Detect which cell encompasses the target text, then output its [X, Y] center coordinate. 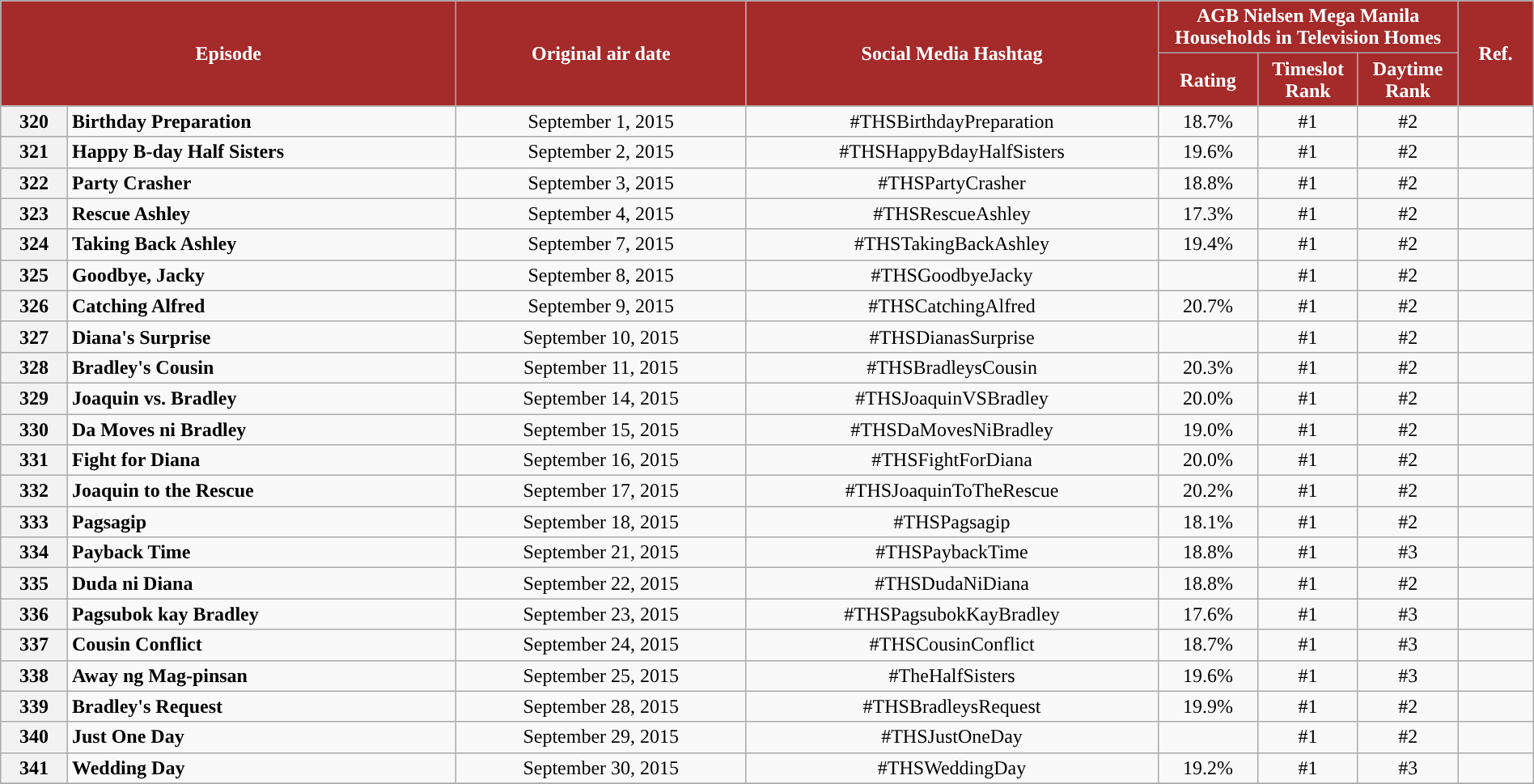
Bradley's Request [261, 706]
#THSJoaquinToTheRescue [951, 491]
19.2% [1208, 768]
Diana's Surprise [261, 337]
Wedding Day [261, 768]
334 [34, 553]
#THSJoaquinVSBradley [951, 398]
#THSCousinConflict [951, 645]
#THSDaMovesNiBradley [951, 430]
Cousin Conflict [261, 645]
336 [34, 614]
September 15, 2015 [601, 430]
#THSBirthdayPreparation [951, 121]
Payback Time [261, 553]
#THSCatchingAlfred [951, 306]
Bradley's Cousin [261, 367]
#THSTakingBackAshley [951, 244]
September 21, 2015 [601, 553]
Away ng Mag-pinsan [261, 676]
#THSPagsagip [951, 522]
330 [34, 430]
341 [34, 768]
20.2% [1208, 491]
Da Moves ni Bradley [261, 430]
328 [34, 367]
#THSDianasSurprise [951, 337]
329 [34, 398]
September 2, 2015 [601, 152]
339 [34, 706]
September 30, 2015 [601, 768]
Daytime Rank [1408, 79]
Rating [1208, 79]
#THSGoodbyeJacky [951, 275]
326 [34, 306]
#THSPartyCrasher [951, 183]
September 28, 2015 [601, 706]
19.4% [1208, 244]
17.3% [1208, 214]
#THSPaybackTime [951, 553]
338 [34, 676]
September 29, 2015 [601, 737]
324 [34, 244]
323 [34, 214]
September 10, 2015 [601, 337]
September 11, 2015 [601, 367]
322 [34, 183]
Joaquin vs. Bradley [261, 398]
Happy B-day Half Sisters [261, 152]
#THSBradleysRequest [951, 706]
Pagsagip [261, 522]
Taking Back Ashley [261, 244]
Duda ni Diana [261, 583]
September 17, 2015 [601, 491]
#THSFightForDiana [951, 460]
Fight for Diana [261, 460]
Joaquin to the Rescue [261, 491]
Goodbye, Jacky [261, 275]
321 [34, 152]
Timeslot Rank [1308, 79]
Catching Alfred [261, 306]
19.9% [1208, 706]
September 24, 2015 [601, 645]
Birthday Preparation [261, 121]
September 8, 2015 [601, 275]
September 3, 2015 [601, 183]
20.3% [1208, 367]
#TheHalfSisters [951, 676]
337 [34, 645]
September 18, 2015 [601, 522]
September 9, 2015 [601, 306]
AGB Nielsen Mega Manila Households in Television Homes [1307, 28]
340 [34, 737]
#THSHappyBdayHalfSisters [951, 152]
#THSBradleysCousin [951, 367]
335 [34, 583]
September 7, 2015 [601, 244]
332 [34, 491]
19.0% [1208, 430]
#THSWeddingDay [951, 768]
331 [34, 460]
September 25, 2015 [601, 676]
320 [34, 121]
18.1% [1208, 522]
Just One Day [261, 737]
Rescue Ashley [261, 214]
September 16, 2015 [601, 460]
#THSPagsubokKayBradley [951, 614]
#THSDudaNiDiana [951, 583]
September 22, 2015 [601, 583]
Original air date [601, 53]
20.7% [1208, 306]
Episode [228, 53]
September 4, 2015 [601, 214]
Ref. [1495, 53]
Social Media Hashtag [951, 53]
333 [34, 522]
325 [34, 275]
#THSRescueAshley [951, 214]
Party Crasher [261, 183]
327 [34, 337]
September 23, 2015 [601, 614]
September 1, 2015 [601, 121]
#THSJustOneDay [951, 737]
Pagsubok kay Bradley [261, 614]
17.6% [1208, 614]
September 14, 2015 [601, 398]
